Capture the cell that displays the provided text and extract its (X, Y) central coordinate. 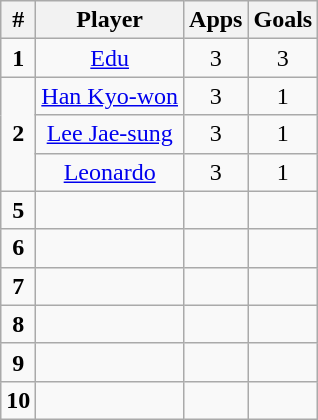
8 (18, 324)
Han Kyo-won (110, 96)
7 (18, 286)
9 (18, 362)
5 (18, 210)
Leonardo (110, 172)
# (18, 20)
10 (18, 400)
2 (18, 134)
Player (110, 20)
6 (18, 248)
Edu (110, 58)
Lee Jae-sung (110, 134)
Apps (216, 20)
Goals (283, 20)
